From the cell containing the given text, extract its center point as (X, Y) coordinate. 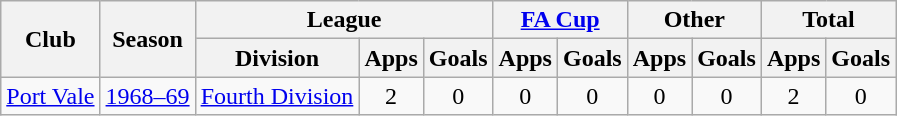
Season (148, 39)
FA Cup (560, 20)
Club (50, 39)
Fourth Division (277, 96)
Division (277, 58)
Other (694, 20)
League (344, 20)
Total (828, 20)
1968–69 (148, 96)
Port Vale (50, 96)
